Search for the cell housing the specified text and yield its [X, Y] center coordinate. 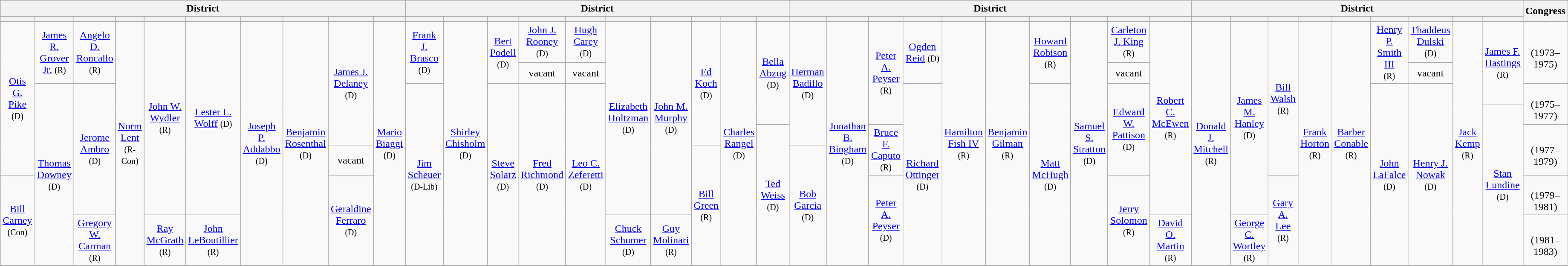
James F.Hastings(R) [1503, 63]
ThomasDowney(D) [54, 175]
James J.Delaney(D) [351, 83]
JimScheuer(D-Lib) [424, 175]
HermanBadillo(D) [808, 83]
NormLent(R-Con) [130, 143]
JohnLeBoutillier (R) [213, 240]
BenjaminGilman(R) [1008, 143]
JeromeAmbro (D) [95, 149]
SamuelS.Stratton(D) [1089, 143]
RichardOttinger(D) [922, 175]
TedWeiss(D) [773, 195]
Joseph P.Addabbo(D) [262, 143]
Henry P.Smith III(R) [1389, 53]
RayMcGrath (R) [165, 240]
James M.Hanley(D) [1249, 118]
(1979–1981) [1545, 195]
Robert C.McEwen(R) [1170, 118]
Congress [1545, 11]
Henry J.Nowak(D) [1430, 175]
(1981–1983) [1545, 240]
Gregory W.Carman (R) [95, 240]
Lester L.Wolff (D) [213, 118]
Peter A.Peyser(D) [886, 220]
MattMcHugh(D) [1050, 175]
FrankHorton(R) [1315, 143]
BillCarney(Con) [17, 220]
David O.Martin (R) [1170, 240]
(1973–1975) [1545, 53]
BertPodell(D) [503, 53]
Peter A.Peyser(R) [886, 73]
JerrySolomon(R) [1129, 220]
Bruce F.Caputo (R) [886, 150]
ElizabethHoltzman(D) [628, 118]
ShirleyChisholm(D) [465, 143]
EdwardW.Pattison(D) [1129, 130]
BenjaminRosenthal(D) [305, 143]
Frank J.Brasco(D) [424, 53]
BobGarcia(D) [808, 205]
BarberConable(R) [1351, 143]
BillWalsh(R) [1283, 98]
StanLundine(D) [1503, 185]
OtisG.Pike(D) [17, 98]
ChuckSchumer (D) [628, 240]
HowardRobison(R) [1050, 53]
MarioBiaggi(D) [390, 143]
Gary A.Lee (R) [1283, 220]
John M.Murphy (D) [671, 118]
(1977–1979) [1545, 150]
GuyMolinari (R) [671, 240]
SteveSolarz(D) [503, 175]
FredRichmond(D) [542, 175]
OgdenReid (D) [922, 53]
Leo C.Zeferetti(D) [586, 175]
JackKemp(R) [1467, 143]
DonaldJ.Mitchell(R) [1211, 143]
JohnLaFalce(D) [1389, 175]
Angelo D.Roncallo(R) [95, 53]
CarletonJ. King (R) [1129, 42]
John W.Wydler(R) [165, 118]
HughCarey (D) [586, 42]
John J.Rooney (D) [542, 42]
EdKoch(D) [706, 83]
George C.Wortley (R) [1249, 240]
BillGreen(R) [706, 205]
James R.GroverJr. (R) [54, 53]
GeraldineFerraro(D) [351, 220]
ThaddeusDulski (D) [1430, 42]
JonathanB.Bingham(D) [847, 143]
CharlesRangel(D) [739, 143]
BellaAbzug(D) [773, 73]
(1975–1977) [1545, 104]
HamiltonFish IV(R) [964, 143]
